Return the [x, y] coordinate for the center point of the cell that contains the specified text.  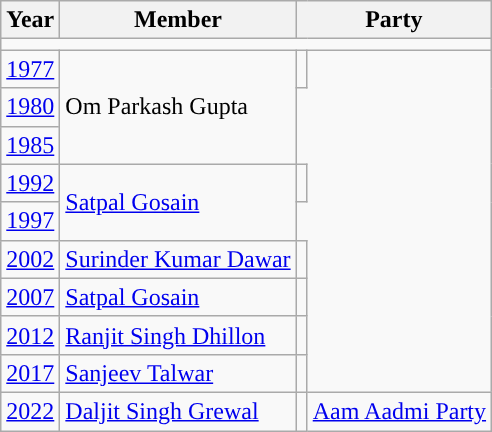
Daljit Singh Grewal [178, 411]
2012 [30, 335]
1977 [30, 69]
1980 [30, 107]
Party [394, 20]
1992 [30, 183]
Ranjit Singh Dhillon [178, 335]
Surinder Kumar Dawar [178, 259]
Om Parkash Gupta [178, 107]
1997 [30, 221]
Sanjeev Talwar [178, 373]
2002 [30, 259]
1985 [30, 145]
2022 [30, 411]
Aam Aadmi Party [399, 411]
2017 [30, 373]
Member [178, 20]
2007 [30, 297]
Year [30, 20]
